Determine the (X, Y) coordinate at the center of the cell enclosing the given text.  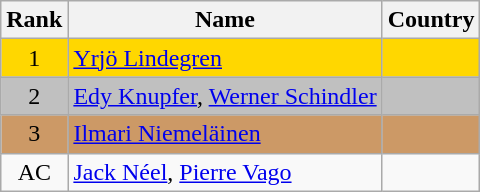
Yrjö Lindegren (225, 58)
Ilmari Niemeläinen (225, 134)
AC (34, 172)
Edy Knupfer, Werner Schindler (225, 96)
1 (34, 58)
Name (225, 20)
Jack Néel, Pierre Vago (225, 172)
Rank (34, 20)
2 (34, 96)
3 (34, 134)
Country (431, 20)
